Identify which cell holds the provided text, then report its [x, y] central coordinate. 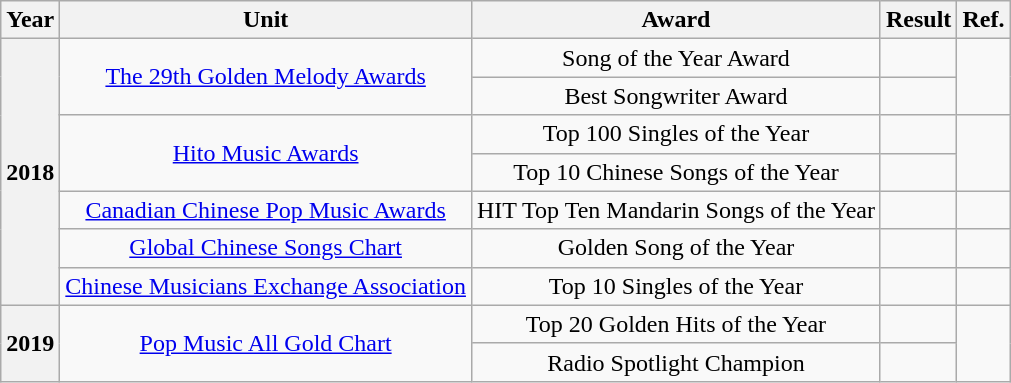
Chinese Musicians Exchange Association [266, 286]
The 29th Golden Melody Awards [266, 77]
Unit [266, 20]
Ref. [984, 20]
Global Chinese Songs Chart [266, 248]
Radio Spotlight Champion [676, 362]
Song of the Year Award [676, 58]
Top 20 Golden Hits of the Year [676, 324]
Top 100 Singles of the Year [676, 134]
Year [30, 20]
Top 10 Singles of the Year [676, 286]
2018 [30, 172]
Canadian Chinese Pop Music Awards [266, 210]
Best Songwriter Award [676, 96]
HIT Top Ten Mandarin Songs of the Year [676, 210]
Award [676, 20]
Hito Music Awards [266, 153]
Pop Music All Gold Chart [266, 343]
2019 [30, 343]
Golden Song of the Year [676, 248]
Top 10 Chinese Songs of the Year [676, 172]
Result [918, 20]
